Determine the [x, y] coordinate at the center of the cell enclosing the given text.  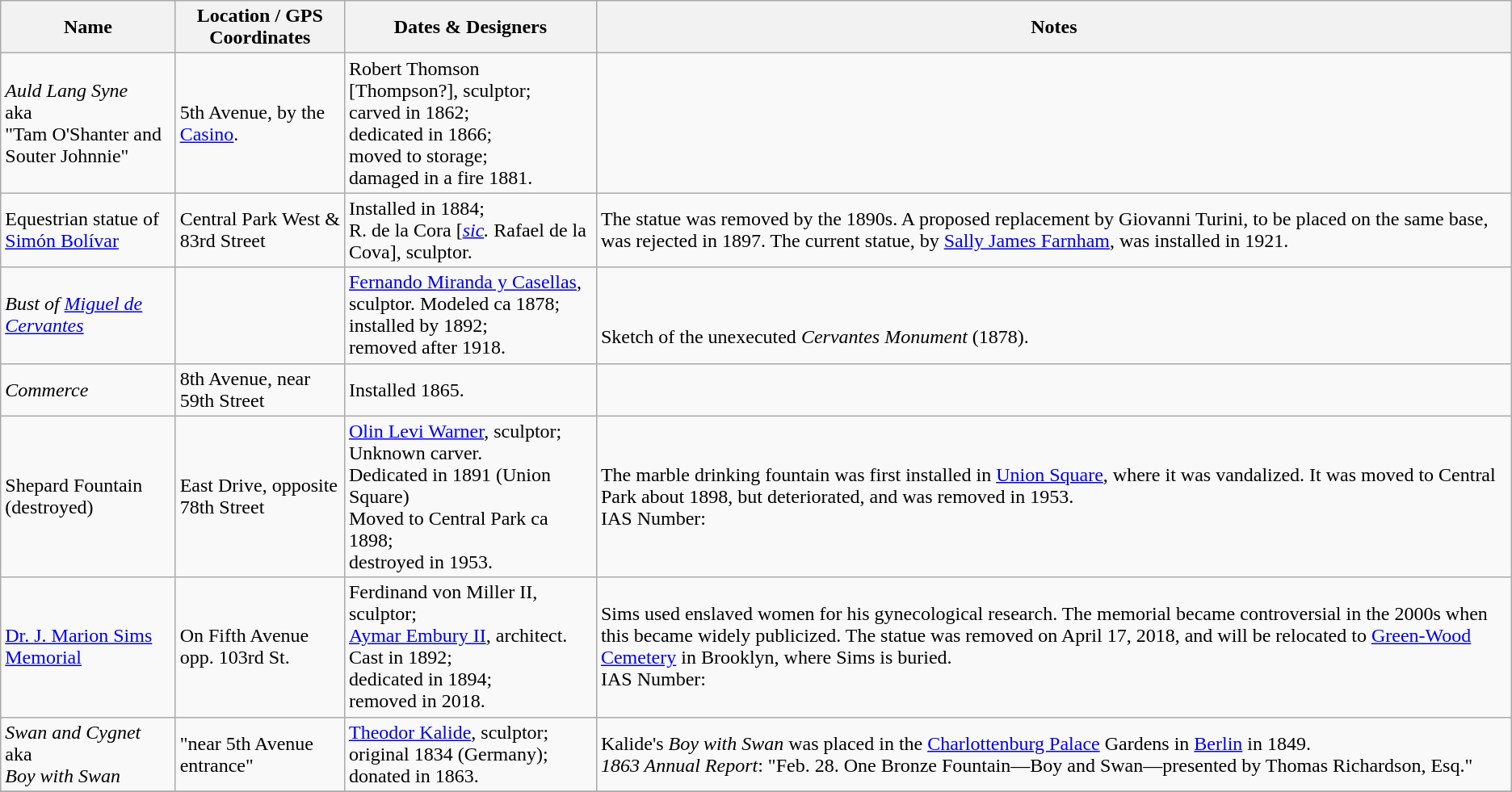
Equestrian statue of Simón Bolívar [88, 230]
Dr. J. Marion Sims Memorial [88, 647]
Sketch of the unexecuted Cervantes Monument (1878). [1053, 315]
"near 5th Avenue entrance" [260, 754]
Olin Levi Warner, sculptor;Unknown carver.Dedicated in 1891 (Union Square)Moved to Central Park ca 1898;destroyed in 1953. [470, 497]
8th Avenue, near 59th Street [260, 389]
Ferdinand von Miller II, sculptor;Aymar Embury II, architect.Cast in 1892;dedicated in 1894;removed in 2018. [470, 647]
Installed 1865. [470, 389]
Shepard Fountain (destroyed) [88, 497]
5th Avenue, by the Casino. [260, 123]
East Drive, opposite 78th Street [260, 497]
Central Park West & 83rd Street [260, 230]
Dates & Designers [470, 27]
Location / GPS Coordinates [260, 27]
Auld Lang Syneaka"Tam O'Shanter and Souter Johnnie" [88, 123]
Installed in 1884;R. de la Cora [sic. Rafael de la Cova], sculptor. [470, 230]
On Fifth Avenue opp. 103rd St. [260, 647]
Fernando Miranda y Casellas, sculptor. Modeled ca 1878;installed by 1892;removed after 1918. [470, 315]
Swan and CygnetakaBoy with Swan [88, 754]
Commerce [88, 389]
Theodor Kalide, sculptor;original 1834 (Germany);donated in 1863. [470, 754]
Bust of Miguel de Cervantes [88, 315]
Robert Thomson [Thompson?], sculptor;carved in 1862;dedicated in 1866;moved to storage;damaged in a fire 1881. [470, 123]
Notes [1053, 27]
Name [88, 27]
